Find where the given text appears and provide that cell's center as [X, Y] coordinate. 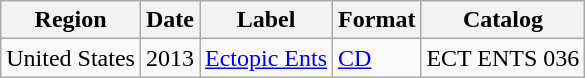
Label [266, 20]
Catalog [503, 20]
Ectopic Ents [266, 58]
Format [377, 20]
2013 [170, 58]
Region [71, 20]
ECT ENTS 036 [503, 58]
Date [170, 20]
United States [71, 58]
CD [377, 58]
